From the cell containing the given text, extract its center point as [X, Y] coordinate. 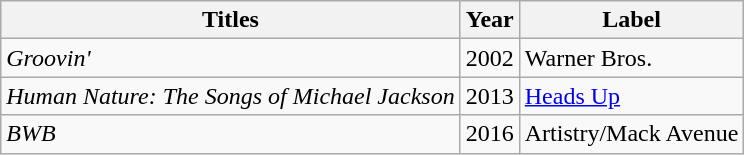
BWB [230, 134]
Human Nature: The Songs of Michael Jackson [230, 96]
2002 [490, 58]
Artistry/Mack Avenue [632, 134]
Year [490, 20]
Heads Up [632, 96]
Titles [230, 20]
2016 [490, 134]
Label [632, 20]
2013 [490, 96]
Warner Bros. [632, 58]
Groovin' [230, 58]
